Search for the cell housing the specified text and yield its (x, y) center coordinate. 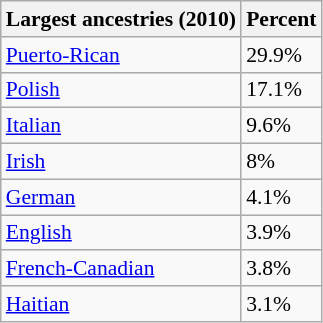
4.1% (281, 197)
French-Canadian (121, 269)
29.9% (281, 55)
Polish (121, 90)
3.8% (281, 269)
8% (281, 162)
9.6% (281, 126)
Irish (121, 162)
Haitian (121, 304)
Largest ancestries (2010) (121, 19)
3.9% (281, 233)
Percent (281, 19)
3.1% (281, 304)
German (121, 197)
Italian (121, 126)
English (121, 233)
17.1% (281, 90)
Puerto-Rican (121, 55)
